Search for the cell housing the specified text and yield its (X, Y) center coordinate. 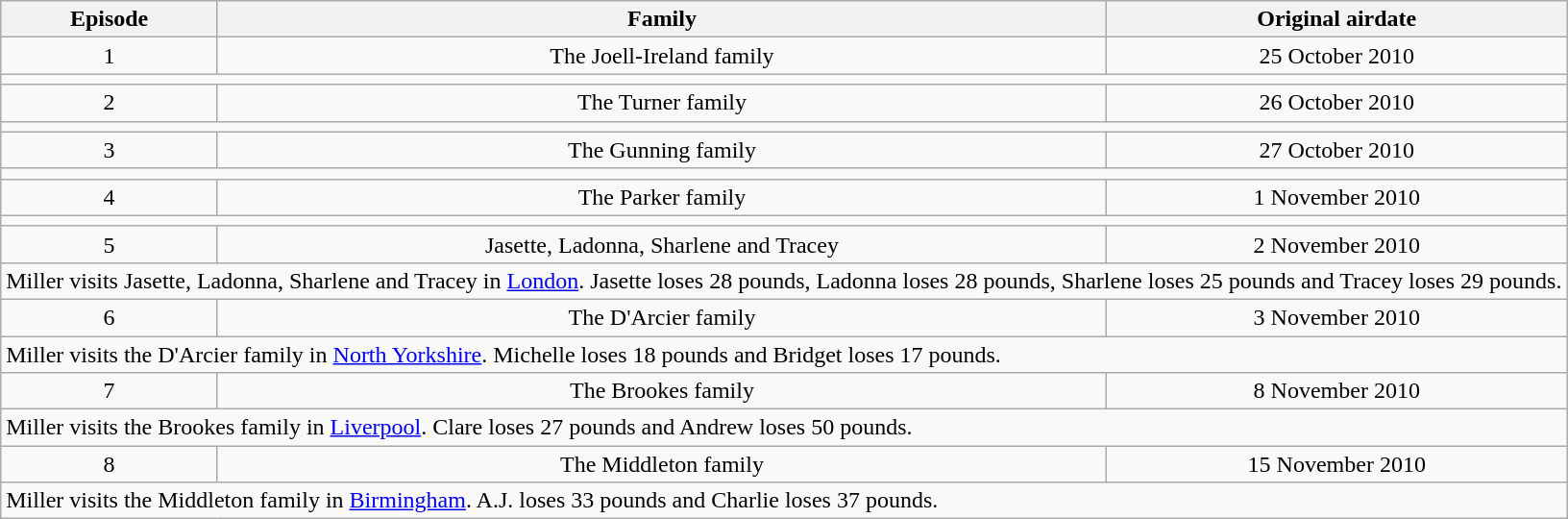
Episode (110, 19)
The Turner family (661, 103)
7 (110, 391)
2 (110, 103)
15 November 2010 (1337, 464)
3 November 2010 (1337, 317)
6 (110, 317)
4 (110, 197)
1 November 2010 (1337, 197)
Miller visits the D'Arcier family in North Yorkshire. Michelle loses 18 pounds and Bridget loses 17 pounds. (784, 355)
5 (110, 244)
26 October 2010 (1337, 103)
Original airdate (1337, 19)
Family (661, 19)
Jasette, Ladonna, Sharlene and Tracey (661, 244)
The Middleton family (661, 464)
Miller visits the Brookes family in Liverpool. Clare loses 27 pounds and Andrew loses 50 pounds. (784, 428)
1 (110, 56)
The Gunning family (661, 150)
8 November 2010 (1337, 391)
27 October 2010 (1337, 150)
The Parker family (661, 197)
25 October 2010 (1337, 56)
3 (110, 150)
The Brookes family (661, 391)
Miller visits the Middleton family in Birmingham. A.J. loses 33 pounds and Charlie loses 37 pounds. (784, 501)
The Joell-Ireland family (661, 56)
2 November 2010 (1337, 244)
8 (110, 464)
The D'Arcier family (661, 317)
